Detect which cell encompasses the target text, then output its [X, Y] center coordinate. 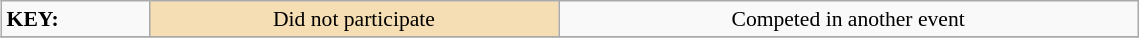
Did not participate [354, 19]
KEY: [76, 19]
Competed in another event [848, 19]
